Determine the (X, Y) coordinate at the center of the cell enclosing the given text.  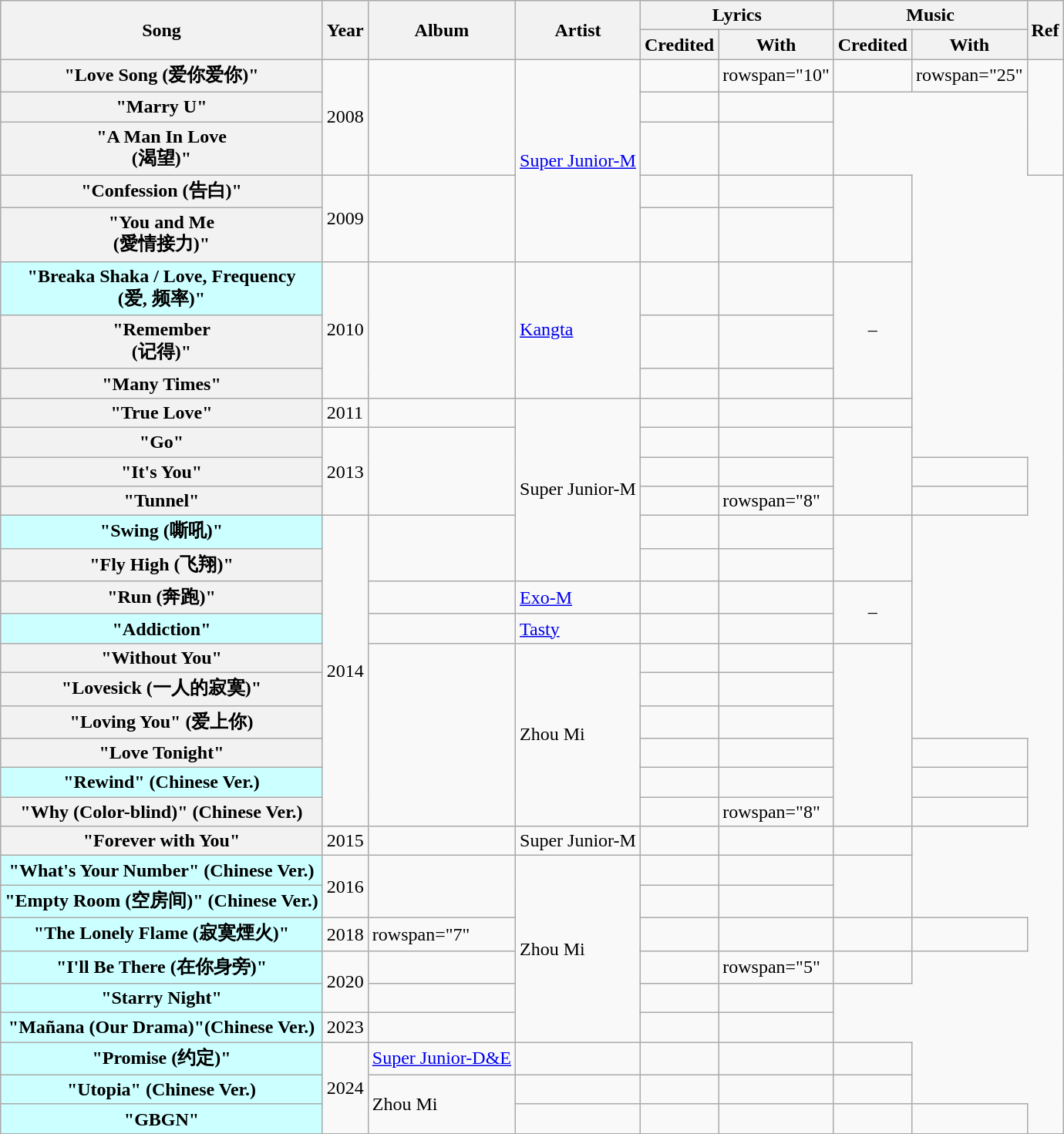
2023 (345, 1028)
"Swing (嘶吼)" (162, 532)
Lyrics (737, 15)
2010 (345, 330)
rowspan="5" (776, 967)
"Forever with You" (162, 841)
"The Lonely Flame (寂寞煙火)" (162, 934)
"True Love" (162, 412)
"Empty Room (空房间)" (Chinese Ver.) (162, 902)
"Love Tonight" (162, 753)
"A Man In Love(渴望)" (162, 149)
"I'll Be There (在你身旁)" (162, 967)
2013 (345, 471)
2020 (345, 982)
"Addiction" (162, 628)
"Love Song (爱你爱你)" (162, 76)
"Utopia" (Chinese Ver.) (162, 1089)
rowspan="7" (441, 934)
Ref (1045, 30)
Super Junior-D&E (441, 1059)
Music (930, 15)
"Remember(记得)" (162, 342)
"Run (奔跑)" (162, 598)
"Go" (162, 442)
2008 (345, 117)
Exo-M (578, 598)
"Promise (约定)" (162, 1059)
Album (441, 30)
2014 (345, 671)
2024 (345, 1089)
"Fly High (飞翔)" (162, 564)
"Starry Night" (162, 998)
"Why (Color-blind)" (Chinese Ver.) (162, 812)
"Mañana (Our Drama)"(Chinese Ver.) (162, 1028)
"It's You" (162, 471)
"Many Times" (162, 383)
Song (162, 30)
2015 (345, 841)
Tasty (578, 628)
"Without You" (162, 658)
rowspan="10" (776, 76)
2009 (345, 218)
rowspan="25" (969, 76)
"Loving You" (爱上你) (162, 722)
"Tunnel" (162, 501)
2018 (345, 934)
"Marry U" (162, 106)
Year (345, 30)
"GBGN" (162, 1119)
Artist (578, 30)
"Breaka Shaka / Love, Frequency(爱, 频率)" (162, 288)
"What's Your Number" (Chinese Ver.) (162, 870)
"Lovesick (一人的寂寞)" (162, 689)
"Rewind" (Chinese Ver.) (162, 782)
2011 (345, 412)
"Confession (告白)" (162, 191)
2016 (345, 887)
Kangta (578, 330)
"You and Me(愛情接力)" (162, 235)
